Provide the (X, Y) coordinate of the cell's center where the given text is located.  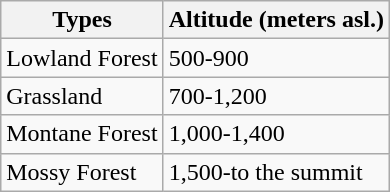
500-900 (276, 58)
Mossy Forest (82, 172)
1,000-1,400 (276, 134)
Lowland Forest (82, 58)
1,500-to the summit (276, 172)
Altitude (meters asl.) (276, 20)
Montane Forest (82, 134)
Grassland (82, 96)
Types (82, 20)
700-1,200 (276, 96)
